Search for the cell housing the specified text and yield its (X, Y) center coordinate. 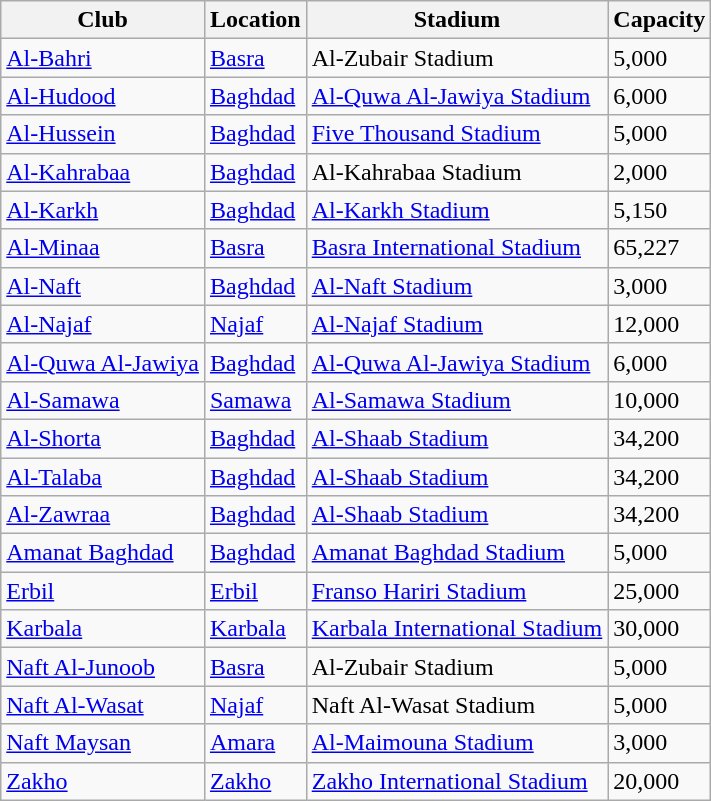
10,000 (660, 400)
Al-Zawraa (103, 515)
Al-Maimouna Stadium (457, 743)
Al-Samawa Stadium (457, 400)
Al-Bahri (103, 58)
Club (103, 20)
2,000 (660, 172)
Al-Hudood (103, 96)
Al-Kahrabaa (103, 172)
Al-Hussein (103, 134)
Capacity (660, 20)
Amanat Baghdad Stadium (457, 553)
Naft Maysan (103, 743)
5,150 (660, 210)
Al-Najaf (103, 324)
Amara (255, 743)
Naft Al-Wasat (103, 705)
Zakho International Stadium (457, 781)
Basra International Stadium (457, 248)
12,000 (660, 324)
Al-Karkh (103, 210)
Al-Naft (103, 286)
25,000 (660, 591)
Al-Talaba (103, 477)
Al-Samawa (103, 400)
Al-Quwa Al-Jawiya (103, 362)
Al-Shorta (103, 438)
Naft Al-Wasat Stadium (457, 705)
Al-Najaf Stadium (457, 324)
30,000 (660, 629)
Al-Naft Stadium (457, 286)
Stadium (457, 20)
Al-Karkh Stadium (457, 210)
65,227 (660, 248)
Location (255, 20)
Al-Kahrabaa Stadium (457, 172)
Karbala International Stadium (457, 629)
20,000 (660, 781)
Samawa (255, 400)
Franso Hariri Stadium (457, 591)
Naft Al-Junoob (103, 667)
Al-Minaa (103, 248)
Five Thousand Stadium (457, 134)
Amanat Baghdad (103, 553)
